Search for the cell housing the specified text and yield its (x, y) center coordinate. 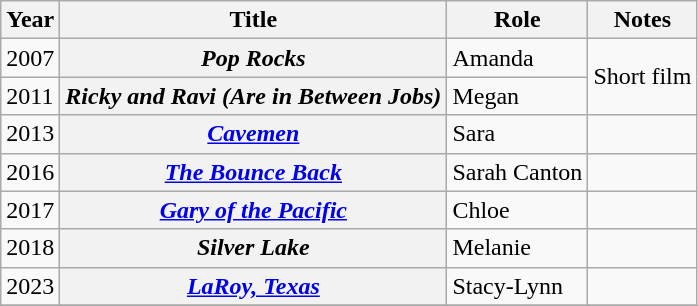
Short film (642, 77)
2018 (30, 248)
Cavemen (254, 134)
Gary of the Pacific (254, 210)
2007 (30, 58)
Amanda (518, 58)
Melanie (518, 248)
2013 (30, 134)
Silver Lake (254, 248)
Role (518, 20)
Sara (518, 134)
Stacy-Lynn (518, 286)
Ricky and Ravi (Are in Between Jobs) (254, 96)
Notes (642, 20)
Year (30, 20)
Pop Rocks (254, 58)
The Bounce Back (254, 172)
LaRoy, Texas (254, 286)
2023 (30, 286)
2016 (30, 172)
Title (254, 20)
2011 (30, 96)
Chloe (518, 210)
Sarah Canton (518, 172)
2017 (30, 210)
Megan (518, 96)
